Output the [x, y] coordinate of the center of the cell containing the given text.  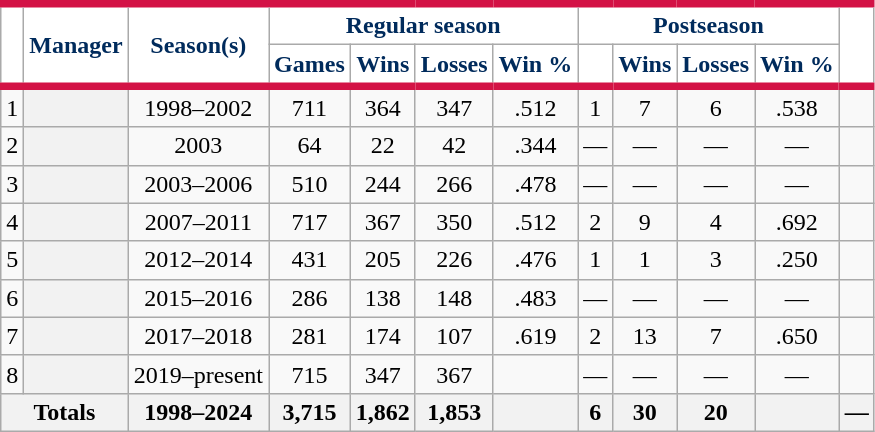
3,715 [310, 412]
.250 [798, 260]
2017–2018 [198, 336]
510 [310, 184]
5 [12, 260]
.476 [536, 260]
Postseason [708, 24]
20 [716, 412]
226 [454, 260]
13 [645, 336]
1,862 [382, 412]
Manager [76, 45]
Totals [64, 412]
281 [310, 336]
266 [454, 184]
2003–2006 [198, 184]
715 [310, 374]
Regular season [424, 24]
.344 [536, 146]
2007–2011 [198, 222]
.692 [798, 222]
148 [454, 298]
2012–2014 [198, 260]
.619 [536, 336]
8 [12, 374]
2015–2016 [198, 298]
2003 [198, 146]
9 [645, 222]
244 [382, 184]
364 [382, 106]
42 [454, 146]
1998–2024 [198, 412]
286 [310, 298]
.538 [798, 106]
Games [310, 66]
64 [310, 146]
1998–2002 [198, 106]
22 [382, 146]
350 [454, 222]
Season(s) [198, 45]
2019–present [198, 374]
138 [382, 298]
.483 [536, 298]
717 [310, 222]
174 [382, 336]
.650 [798, 336]
205 [382, 260]
1,853 [454, 412]
107 [454, 336]
30 [645, 412]
.478 [536, 184]
711 [310, 106]
431 [310, 260]
